Determine the [X, Y] coordinate at the center of the cell enclosing the given text.  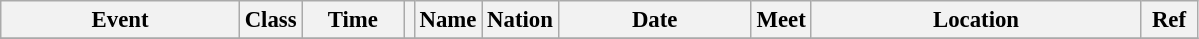
Location [976, 20]
Time [353, 20]
Ref [1169, 20]
Meet [781, 20]
Date [654, 20]
Name [448, 20]
Nation [520, 20]
Class [270, 20]
Event [120, 20]
